Output the (x, y) coordinate of the center of the cell containing the given text.  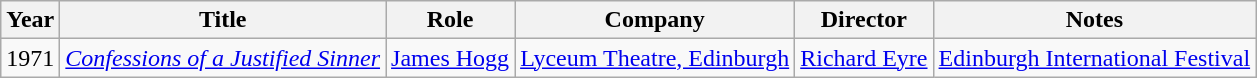
James Hogg (450, 58)
Company (655, 20)
Title (223, 20)
Notes (1094, 20)
Role (450, 20)
Director (864, 20)
Edinburgh International Festival (1094, 58)
Confessions of a Justified Sinner (223, 58)
1971 (30, 58)
Lyceum Theatre, Edinburgh (655, 58)
Year (30, 20)
Richard Eyre (864, 58)
